Return (X, Y) of the center of cell containing provided text 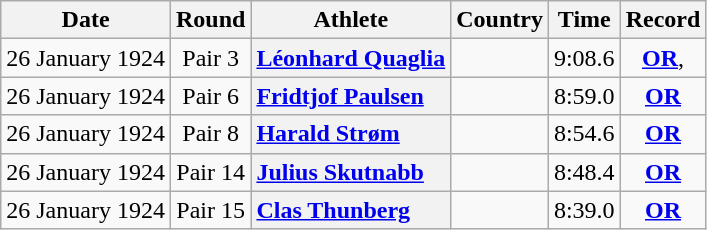
Athlete (351, 20)
Country (500, 20)
9:08.6 (584, 58)
Pair 14 (210, 172)
Fridtjof Paulsen (351, 96)
OR, (663, 58)
Léonhard Quaglia (351, 58)
Clas Thunberg (351, 210)
8:59.0 (584, 96)
8:48.4 (584, 172)
Pair 3 (210, 58)
Pair 15 (210, 210)
Pair 6 (210, 96)
Harald Strøm (351, 134)
8:39.0 (584, 210)
Pair 8 (210, 134)
Date (86, 20)
8:54.6 (584, 134)
Time (584, 20)
Round (210, 20)
Record (663, 20)
Julius Skutnabb (351, 172)
